Detect which cell encompasses the target text, then output its (X, Y) center coordinate. 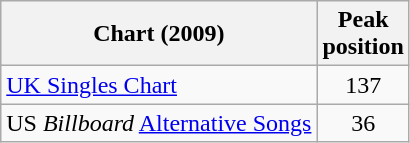
UK Singles Chart (159, 85)
Chart (2009) (159, 34)
36 (363, 123)
Peakposition (363, 34)
137 (363, 85)
US Billboard Alternative Songs (159, 123)
